Output the (X, Y) coordinate of the center of the cell containing the given text.  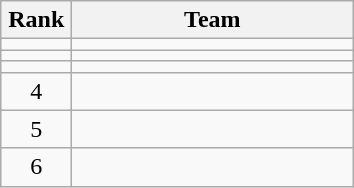
Rank (36, 20)
5 (36, 129)
6 (36, 167)
4 (36, 91)
Team (212, 20)
